Detect which cell encompasses the target text, then output its (X, Y) center coordinate. 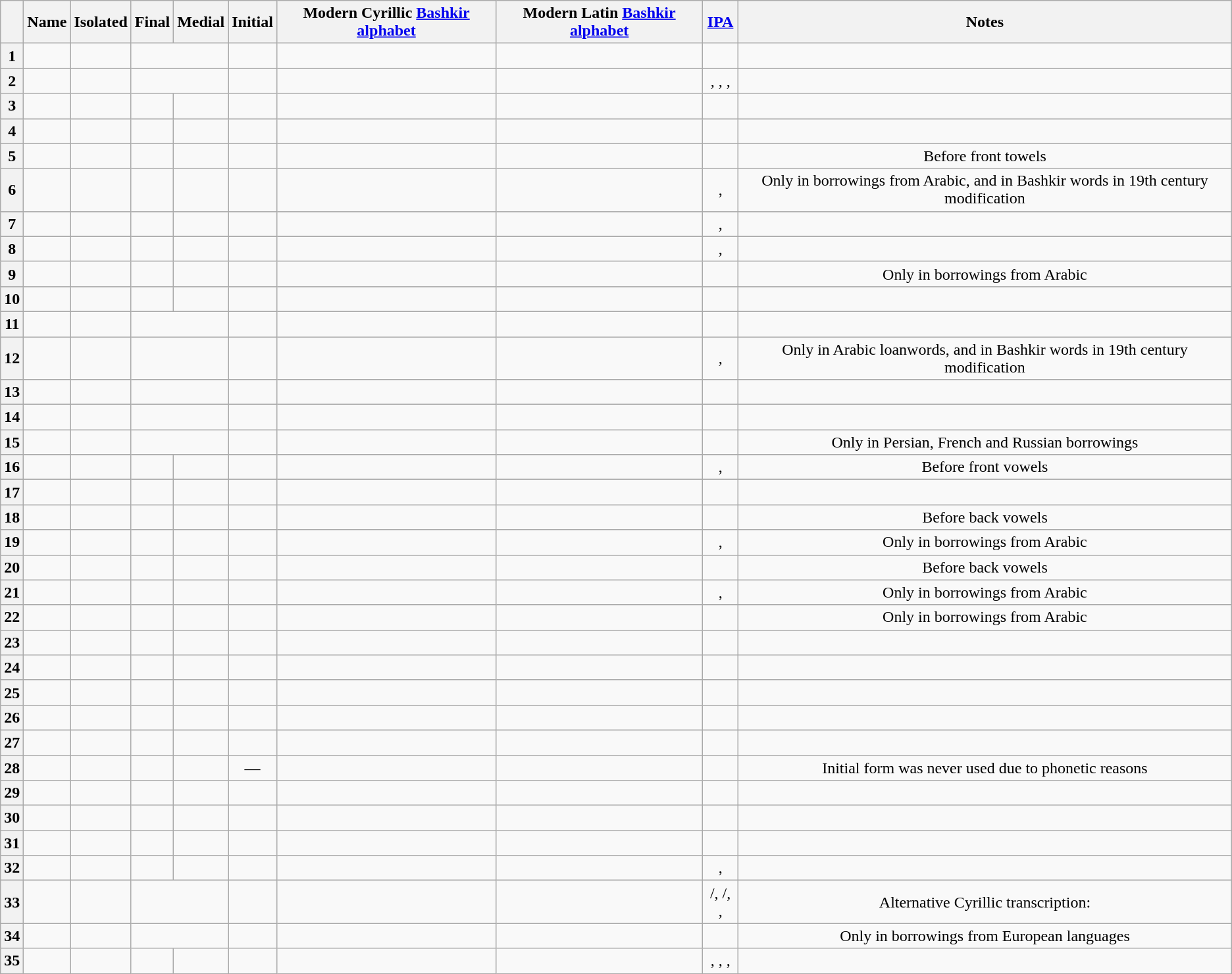
22 (12, 617)
16 (12, 467)
— (253, 768)
Initial (253, 22)
/, /, , (721, 902)
7 (12, 224)
12 (12, 358)
8 (12, 249)
Alternative Cyrillic transcription: (985, 902)
23 (12, 642)
4 (12, 131)
17 (12, 492)
15 (12, 442)
11 (12, 324)
Initial form was never used due to phonetic reasons (985, 768)
Before front towels (985, 156)
14 (12, 417)
18 (12, 517)
5 (12, 156)
33 (12, 902)
Modern Latin Bashkir alphabet (600, 22)
Medial (201, 22)
Only in Arabic loanwords, and in Bashkir words in 19th century modification (985, 358)
27 (12, 742)
Isolated (101, 22)
Notes (985, 22)
Name (47, 22)
35 (12, 961)
Before front vowels (985, 467)
IPA (721, 22)
19 (12, 542)
9 (12, 274)
26 (12, 717)
21 (12, 592)
28 (12, 768)
13 (12, 392)
10 (12, 299)
6 (12, 190)
20 (12, 567)
24 (12, 667)
Modern Cyrillic Bashkir alphabet (386, 22)
Only in borrowings from Arabic, and in Bashkir words in 19th century modification (985, 190)
Only in Persian, French and Russian borrowings (985, 442)
29 (12, 793)
Only in borrowings from European languages (985, 936)
1 (12, 56)
31 (12, 843)
25 (12, 692)
34 (12, 936)
2 (12, 81)
3 (12, 106)
32 (12, 868)
30 (12, 818)
Final (152, 22)
